Output the [x, y] coordinate of the center of the cell containing the given text.  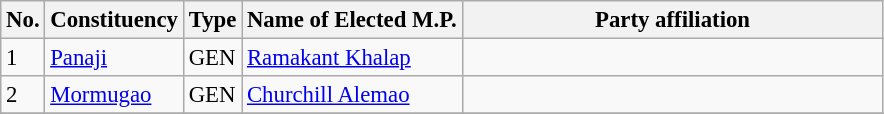
Name of Elected M.P. [352, 20]
Ramakant Khalap [352, 58]
1 [23, 58]
No. [23, 20]
Constituency [114, 20]
Panaji [114, 58]
Party affiliation [672, 20]
Churchill Alemao [352, 95]
2 [23, 95]
Mormugao [114, 95]
Type [212, 20]
